For the text-containing cell, return its midpoint in [x, y] coordinate format. 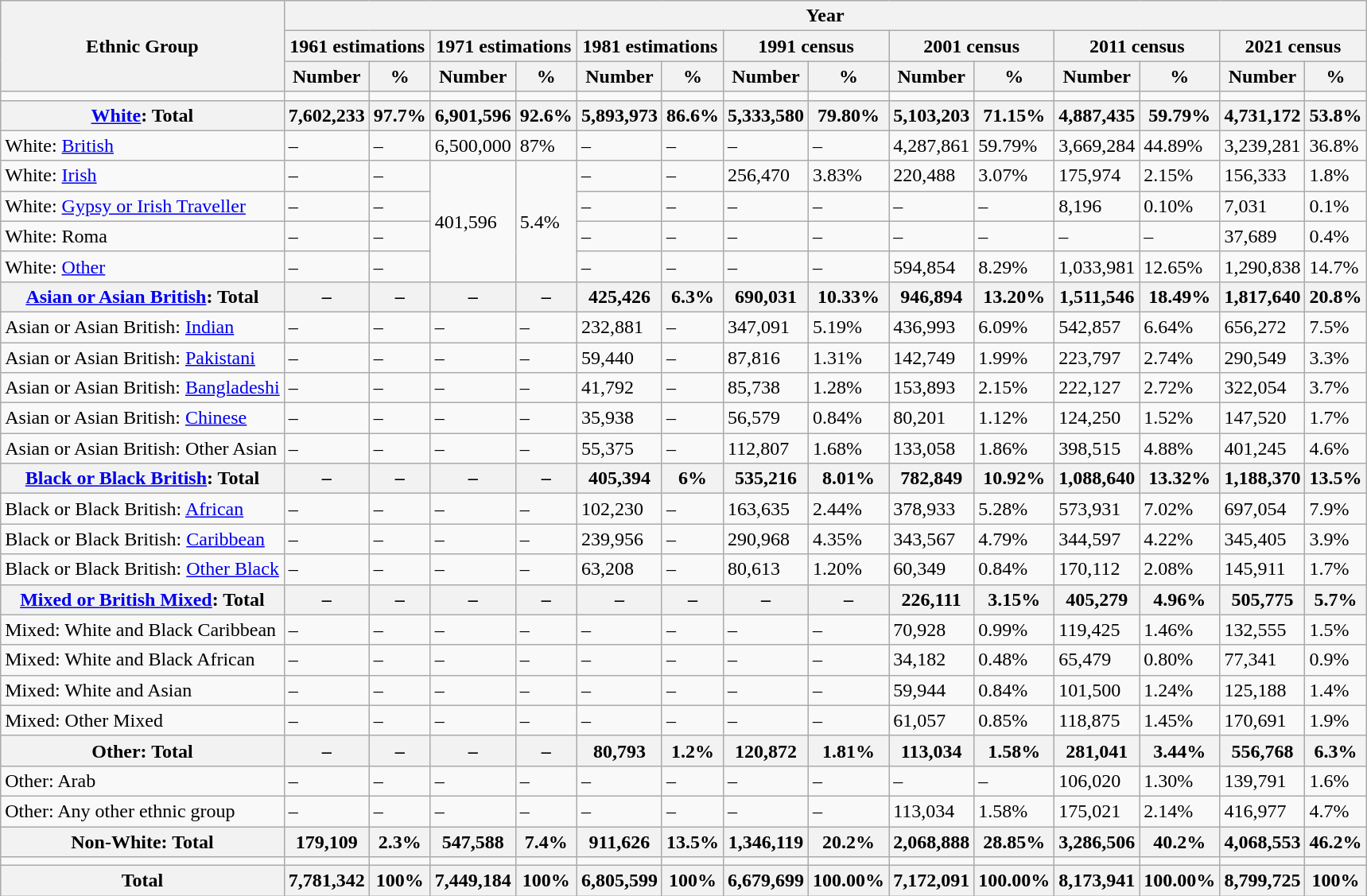
20.2% [849, 842]
Asian or Asian British: Chinese [142, 418]
12.65% [1180, 266]
2021 census [1293, 46]
5,103,203 [932, 115]
40.2% [1180, 842]
1,511,546 [1097, 297]
14.7% [1336, 266]
36.8% [1336, 145]
7,602,233 [326, 115]
8,173,941 [1097, 881]
1.68% [849, 448]
6,500,000 [472, 145]
6.64% [1180, 327]
2001 census [972, 46]
232,881 [619, 327]
0.99% [1015, 630]
102,230 [619, 509]
Asian or Asian British: Pakistani [142, 357]
37,689 [1263, 236]
2.44% [849, 509]
1,817,640 [1263, 297]
61,057 [932, 720]
18.49% [1180, 297]
505,775 [1263, 599]
4,068,553 [1263, 842]
White: Other [142, 266]
378,933 [932, 509]
Non-White: Total [142, 842]
290,549 [1263, 357]
147,520 [1263, 418]
80,201 [932, 418]
White: Total [142, 115]
1,290,838 [1263, 266]
106,020 [1097, 781]
71.15% [1015, 115]
0.4% [1336, 236]
0.48% [1015, 660]
7.5% [1336, 327]
7.9% [1336, 509]
139,791 [1263, 781]
86.6% [692, 115]
Black or Black British: Total [142, 479]
4.7% [1336, 811]
4.79% [1015, 539]
White: Gypsy or Irish Traveller [142, 206]
4.35% [849, 539]
239,956 [619, 539]
1.12% [1015, 418]
7,172,091 [932, 881]
416,977 [1263, 811]
White: Roma [142, 236]
179,109 [326, 842]
542,857 [1097, 327]
1.81% [849, 751]
44.89% [1180, 145]
35,938 [619, 418]
5.28% [1015, 509]
175,974 [1097, 176]
0.9% [1336, 660]
2.14% [1180, 811]
145,911 [1263, 569]
556,768 [1263, 751]
4.88% [1180, 448]
656,272 [1263, 327]
20.8% [1336, 297]
405,394 [619, 479]
2011 census [1137, 46]
Mixed: White and Black Caribbean [142, 630]
170,691 [1263, 720]
Total [142, 881]
Ethnic Group [142, 46]
547,588 [472, 842]
7.02% [1180, 509]
2.08% [1180, 569]
322,054 [1263, 388]
Asian or Asian British: Other Asian [142, 448]
Asian or Asian British: Bangladeshi [142, 388]
0.10% [1180, 206]
Mixed: Other Mixed [142, 720]
1,033,981 [1097, 266]
34,182 [932, 660]
1.52% [1180, 418]
782,849 [932, 479]
0.80% [1180, 660]
124,250 [1097, 418]
3.83% [849, 176]
5,333,580 [765, 115]
436,993 [932, 327]
398,515 [1097, 448]
1.8% [1336, 176]
85,738 [765, 388]
223,797 [1097, 357]
1.45% [1180, 720]
Year [825, 16]
132,555 [1263, 630]
6,805,599 [619, 881]
Mixed or British Mixed: Total [142, 599]
7,449,184 [472, 881]
Mixed: White and Black African [142, 660]
1.4% [1336, 690]
256,470 [765, 176]
118,875 [1097, 720]
10.33% [849, 297]
220,488 [932, 176]
3.07% [1015, 176]
535,216 [765, 479]
1,346,119 [765, 842]
3.44% [1180, 751]
946,894 [932, 297]
1991 census [806, 46]
6,901,596 [472, 115]
0.85% [1015, 720]
0.1% [1336, 206]
80,793 [619, 751]
6.09% [1015, 327]
344,597 [1097, 539]
87% [546, 145]
8,799,725 [1263, 881]
59,944 [932, 690]
343,567 [932, 539]
2,068,888 [932, 842]
156,333 [1263, 176]
1.2% [692, 751]
Other: Total [142, 751]
7.4% [546, 842]
Mixed: White and Asian [142, 690]
Asian or Asian British: Indian [142, 327]
5.7% [1336, 599]
1961 estimations [357, 46]
White: British [142, 145]
112,807 [765, 448]
4.6% [1336, 448]
6,679,699 [765, 881]
10.92% [1015, 479]
594,854 [932, 266]
4.96% [1180, 599]
119,425 [1097, 630]
1.5% [1336, 630]
1.20% [849, 569]
59,440 [619, 357]
1.28% [849, 388]
8,196 [1097, 206]
222,127 [1097, 388]
1.86% [1015, 448]
56,579 [765, 418]
290,968 [765, 539]
3,669,284 [1097, 145]
Black or Black British: Other Black [142, 569]
13.32% [1180, 479]
41,792 [619, 388]
6% [692, 479]
Black or Black British: Caribbean [142, 539]
3.7% [1336, 388]
77,341 [1263, 660]
1981 estimations [650, 46]
3,286,506 [1097, 842]
97.7% [399, 115]
142,749 [932, 357]
690,031 [765, 297]
1.31% [849, 357]
8.01% [849, 479]
281,041 [1097, 751]
1.99% [1015, 357]
1.24% [1180, 690]
3.15% [1015, 599]
46.2% [1336, 842]
7,781,342 [326, 881]
1.9% [1336, 720]
4,887,435 [1097, 115]
28.85% [1015, 842]
63,208 [619, 569]
5.19% [849, 327]
1971 estimations [503, 46]
401,245 [1263, 448]
153,893 [932, 388]
92.6% [546, 115]
4,731,172 [1263, 115]
5,893,973 [619, 115]
347,091 [765, 327]
3.3% [1336, 357]
2.72% [1180, 388]
79.80% [849, 115]
3,239,281 [1263, 145]
Other: Any other ethnic group [142, 811]
3.9% [1336, 539]
White: Irish [142, 176]
1,088,640 [1097, 479]
226,111 [932, 599]
345,405 [1263, 539]
120,872 [765, 751]
65,479 [1097, 660]
163,635 [765, 509]
7,031 [1263, 206]
2.74% [1180, 357]
87,816 [765, 357]
53.8% [1336, 115]
133,058 [932, 448]
2.3% [399, 842]
70,928 [932, 630]
697,054 [1263, 509]
8.29% [1015, 266]
1,188,370 [1263, 479]
Other: Arab [142, 781]
401,596 [472, 221]
101,500 [1097, 690]
1.6% [1336, 781]
405,279 [1097, 599]
13.20% [1015, 297]
911,626 [619, 842]
1.30% [1180, 781]
125,188 [1263, 690]
80,613 [765, 569]
55,375 [619, 448]
425,426 [619, 297]
573,931 [1097, 509]
1.46% [1180, 630]
Asian or Asian British: Total [142, 297]
Black or Black British: African [142, 509]
4.22% [1180, 539]
170,112 [1097, 569]
5.4% [546, 221]
4,287,861 [932, 145]
175,021 [1097, 811]
60,349 [932, 569]
